Determine the (X, Y) coordinate at the center of the cell enclosing the given text.  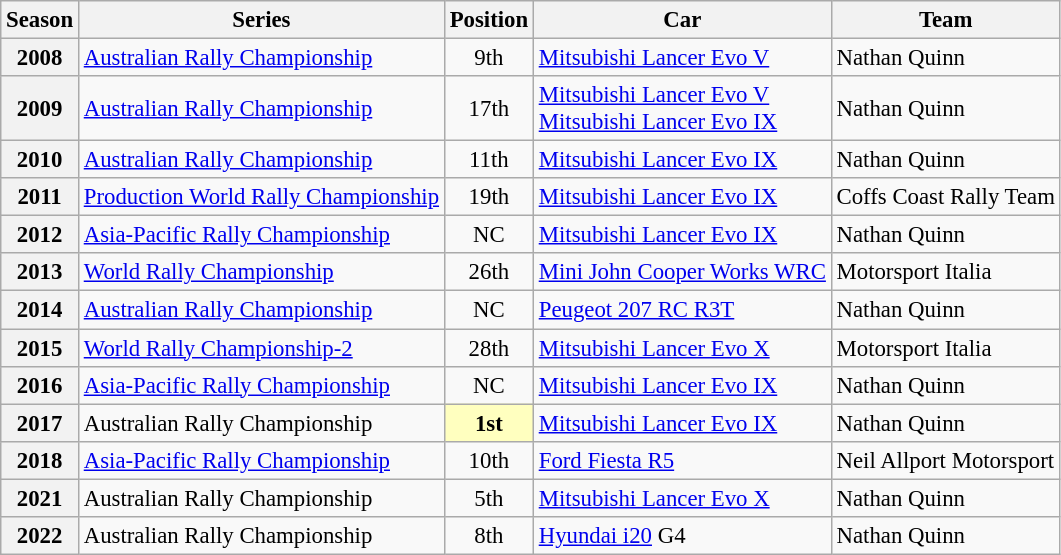
1st (488, 423)
Team (946, 20)
Mini John Cooper Works WRC (682, 273)
Car (682, 20)
2010 (40, 160)
2015 (40, 348)
2009 (40, 108)
Neil Allport Motorsport (946, 460)
Series (261, 20)
11th (488, 160)
2012 (40, 235)
8th (488, 536)
5th (488, 498)
Hyundai i20 G4 (682, 536)
17th (488, 108)
2011 (40, 197)
2017 (40, 423)
26th (488, 273)
19th (488, 197)
2014 (40, 310)
2016 (40, 385)
28th (488, 348)
2008 (40, 58)
World Rally Championship (261, 273)
Production World Rally Championship (261, 197)
Peugeot 207 RC R3T (682, 310)
Position (488, 20)
2021 (40, 498)
2018 (40, 460)
World Rally Championship-2 (261, 348)
Mitsubishi Lancer Evo VMitsubishi Lancer Evo IX (682, 108)
9th (488, 58)
Ford Fiesta R5 (682, 460)
Season (40, 20)
Mitsubishi Lancer Evo V (682, 58)
2013 (40, 273)
10th (488, 460)
Coffs Coast Rally Team (946, 197)
2022 (40, 536)
